From the cell containing the given text, extract its center point as (x, y) coordinate. 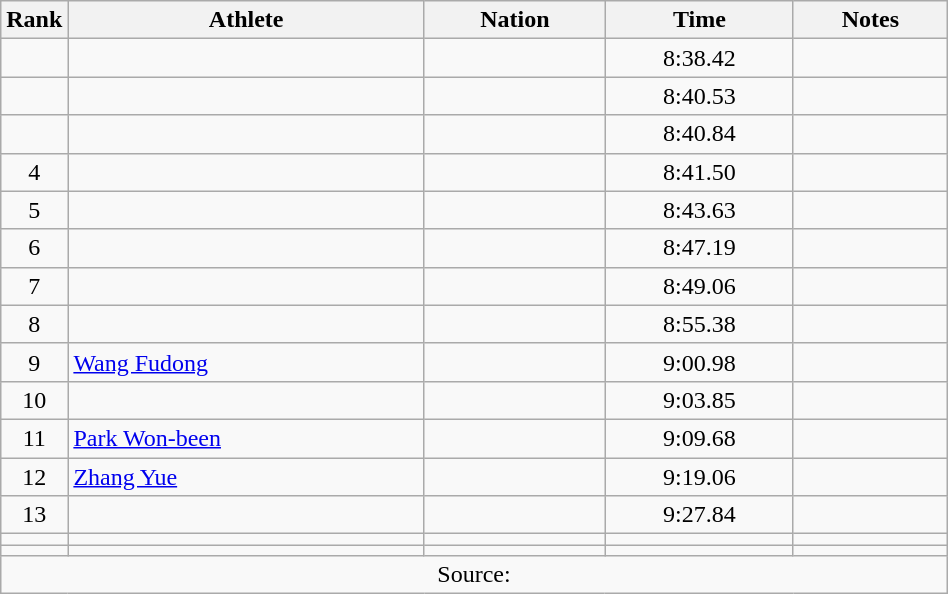
9:27.84 (699, 515)
9:00.98 (699, 362)
4 (34, 172)
9:03.85 (699, 400)
Athlete (246, 20)
12 (34, 477)
Zhang Yue (246, 477)
Rank (34, 20)
13 (34, 515)
Nation (514, 20)
10 (34, 400)
8:40.53 (699, 96)
7 (34, 286)
8:49.06 (699, 286)
8:41.50 (699, 172)
6 (34, 248)
Park Won-been (246, 438)
Notes (870, 20)
5 (34, 210)
9 (34, 362)
9:19.06 (699, 477)
8 (34, 324)
Time (699, 20)
8:47.19 (699, 248)
8:43.63 (699, 210)
9:09.68 (699, 438)
8:40.84 (699, 134)
11 (34, 438)
8:55.38 (699, 324)
Source: (474, 575)
Wang Fudong (246, 362)
8:38.42 (699, 58)
